Detect which cell encompasses the target text, then output its [x, y] center coordinate. 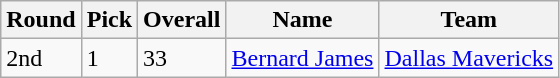
2nd [41, 58]
33 [182, 58]
Dallas Mavericks [469, 58]
Name [302, 20]
Bernard James [302, 58]
Pick [109, 20]
1 [109, 58]
Overall [182, 20]
Round [41, 20]
Team [469, 20]
